Pinpoint the cell where the given text exists, returning its (x, y) midpoint coordinate. 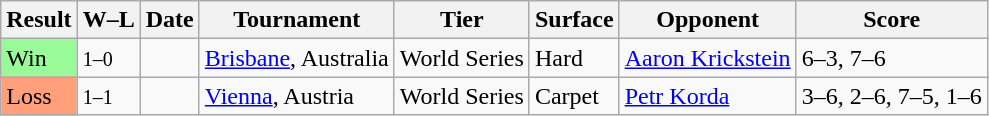
Score (892, 20)
Result (39, 20)
Brisbane, Australia (296, 58)
Date (170, 20)
W–L (108, 20)
Vienna, Austria (296, 96)
Tier (462, 20)
Opponent (708, 20)
6–3, 7–6 (892, 58)
Hard (574, 58)
1–0 (108, 58)
Surface (574, 20)
Petr Korda (708, 96)
Aaron Krickstein (708, 58)
1–1 (108, 96)
Loss (39, 96)
Win (39, 58)
Carpet (574, 96)
3–6, 2–6, 7–5, 1–6 (892, 96)
Tournament (296, 20)
